Provide the [x, y] coordinate of the cell's center where the given text is located.  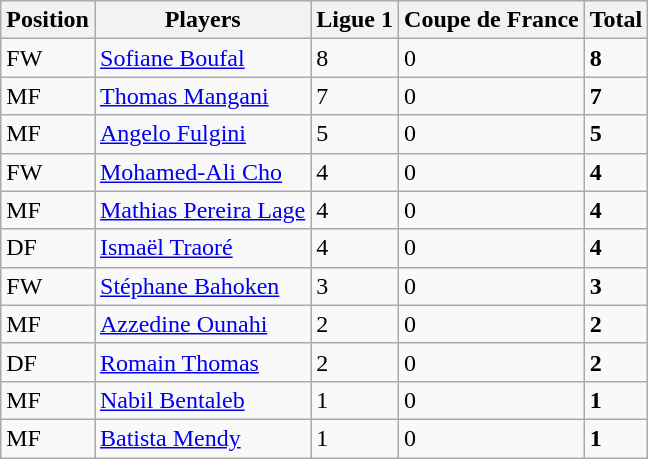
Nabil Bentaleb [202, 400]
Thomas Mangani [202, 96]
Romain Thomas [202, 362]
Position [48, 20]
Batista Mendy [202, 438]
Mohamed-Ali Cho [202, 172]
Ismaël Traoré [202, 248]
Players [202, 20]
Total [616, 20]
Azzedine Ounahi [202, 324]
Sofiane Boufal [202, 58]
Stéphane Bahoken [202, 286]
Angelo Fulgini [202, 134]
Coupe de France [492, 20]
Mathias Pereira Lage [202, 210]
Ligue 1 [355, 20]
